From the cell containing the given text, extract its center point as [X, Y] coordinate. 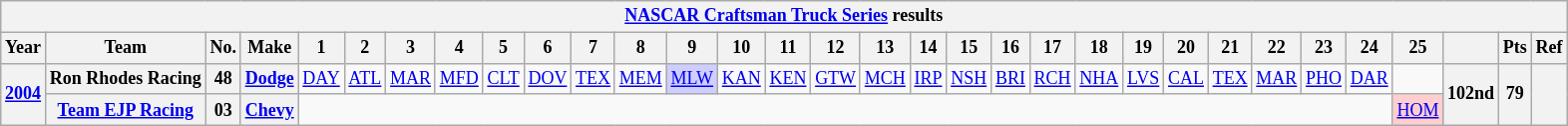
Pts [1514, 48]
No. [223, 48]
7 [593, 48]
3 [411, 48]
25 [1418, 48]
1 [321, 48]
MEM [640, 78]
DAY [321, 78]
NSH [970, 78]
NASCAR Craftsman Truck Series results [784, 16]
KEN [788, 78]
CLT [503, 78]
5 [503, 48]
102nd [1471, 94]
16 [1011, 48]
CAL [1187, 78]
10 [741, 48]
20 [1187, 48]
Ron Rhodes Racing [126, 78]
18 [1099, 48]
22 [1277, 48]
RCH [1052, 78]
IRP [928, 78]
LVS [1143, 78]
14 [928, 48]
DAR [1369, 78]
21 [1230, 48]
Team [126, 48]
79 [1514, 94]
03 [223, 110]
Team EJP Racing [126, 110]
MFD [459, 78]
23 [1325, 48]
Dodge [269, 78]
6 [548, 48]
PHO [1325, 78]
9 [692, 48]
Chevy [269, 110]
ATL [365, 78]
13 [885, 48]
4 [459, 48]
HOM [1418, 110]
NHA [1099, 78]
12 [836, 48]
Ref [1549, 48]
MLW [692, 78]
8 [640, 48]
2004 [24, 94]
48 [223, 78]
Year [24, 48]
GTW [836, 78]
KAN [741, 78]
19 [1143, 48]
17 [1052, 48]
15 [970, 48]
2 [365, 48]
Make [269, 48]
BRI [1011, 78]
MCH [885, 78]
24 [1369, 48]
11 [788, 48]
DOV [548, 78]
